Scan for the cell matching the given text and deliver its [X, Y] coordinate at center. 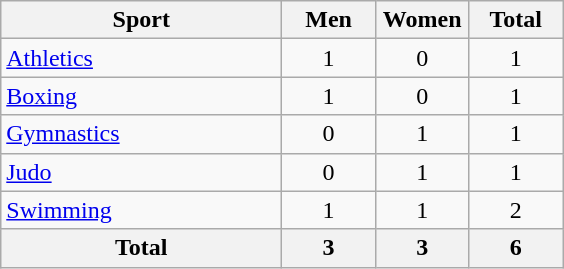
Judo [142, 172]
Boxing [142, 96]
Swimming [142, 210]
2 [516, 210]
Athletics [142, 58]
6 [516, 248]
Gymnastics [142, 134]
Sport [142, 20]
Women [422, 20]
Men [329, 20]
